Return (X, Y) of the center of cell containing provided text 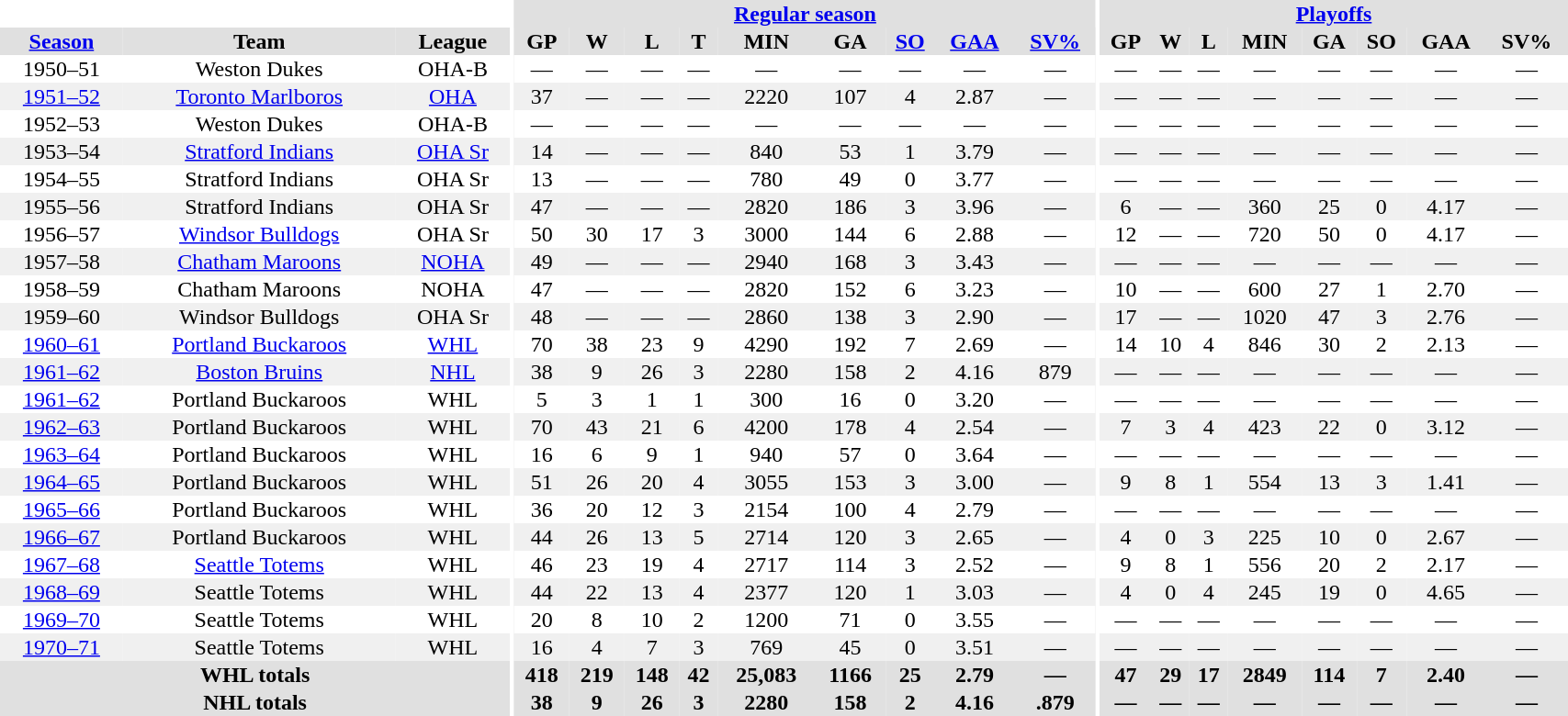
1967–68 (62, 565)
37 (542, 96)
43 (597, 427)
1970–71 (62, 647)
2940 (766, 262)
1964–65 (62, 482)
3.43 (976, 262)
2.87 (976, 96)
Season (62, 41)
2860 (766, 317)
1965–66 (62, 509)
556 (1264, 565)
2.70 (1446, 289)
2.76 (1446, 317)
53 (850, 151)
3000 (766, 234)
1963–64 (62, 454)
2717 (766, 565)
178 (850, 427)
51 (542, 482)
27 (1329, 289)
219 (597, 675)
2154 (766, 509)
3.64 (976, 454)
100 (850, 509)
Team (259, 41)
1959–60 (62, 317)
Boston Bruins (259, 372)
WHL totals (255, 675)
152 (850, 289)
.879 (1055, 702)
186 (850, 207)
168 (850, 262)
245 (1264, 592)
138 (850, 317)
1953–54 (62, 151)
4290 (766, 344)
2.67 (1446, 537)
153 (850, 482)
300 (766, 399)
3.00 (976, 482)
71 (850, 620)
3.77 (976, 179)
3.03 (976, 592)
600 (1264, 289)
2714 (766, 537)
Playoffs (1334, 14)
T (699, 41)
423 (1264, 427)
780 (766, 179)
720 (1264, 234)
NHL (454, 372)
1950–51 (62, 69)
36 (542, 509)
3.79 (976, 151)
360 (1264, 207)
3.96 (976, 207)
48 (542, 317)
1960–61 (62, 344)
4200 (766, 427)
554 (1264, 482)
2220 (766, 96)
1958–59 (62, 289)
1200 (766, 620)
2.17 (1446, 565)
2.13 (1446, 344)
879 (1055, 372)
1969–70 (62, 620)
2849 (1264, 675)
769 (766, 647)
940 (766, 454)
57 (850, 454)
2377 (766, 592)
1.41 (1446, 482)
846 (1264, 344)
OHA (454, 96)
418 (542, 675)
1962–63 (62, 427)
1955–56 (62, 207)
2.65 (976, 537)
NHL totals (255, 702)
1968–69 (62, 592)
144 (850, 234)
1954–55 (62, 179)
840 (766, 151)
3.12 (1446, 427)
2.40 (1446, 675)
107 (850, 96)
1952–53 (62, 124)
2.69 (976, 344)
29 (1170, 675)
148 (652, 675)
1957–58 (62, 262)
3.51 (976, 647)
2.88 (976, 234)
1966–67 (62, 537)
3055 (766, 482)
3.55 (976, 620)
2.90 (976, 317)
2.52 (976, 565)
Toronto Marlboros (259, 96)
25,083 (766, 675)
3.20 (976, 399)
3.23 (976, 289)
1020 (1264, 317)
1166 (850, 675)
46 (542, 565)
4.65 (1446, 592)
45 (850, 647)
21 (652, 427)
225 (1264, 537)
1956–57 (62, 234)
42 (699, 675)
192 (850, 344)
1951–52 (62, 96)
2.54 (976, 427)
Regular season (805, 14)
League (454, 41)
